Return the [X, Y] coordinate for the center point of the cell that contains the specified text.  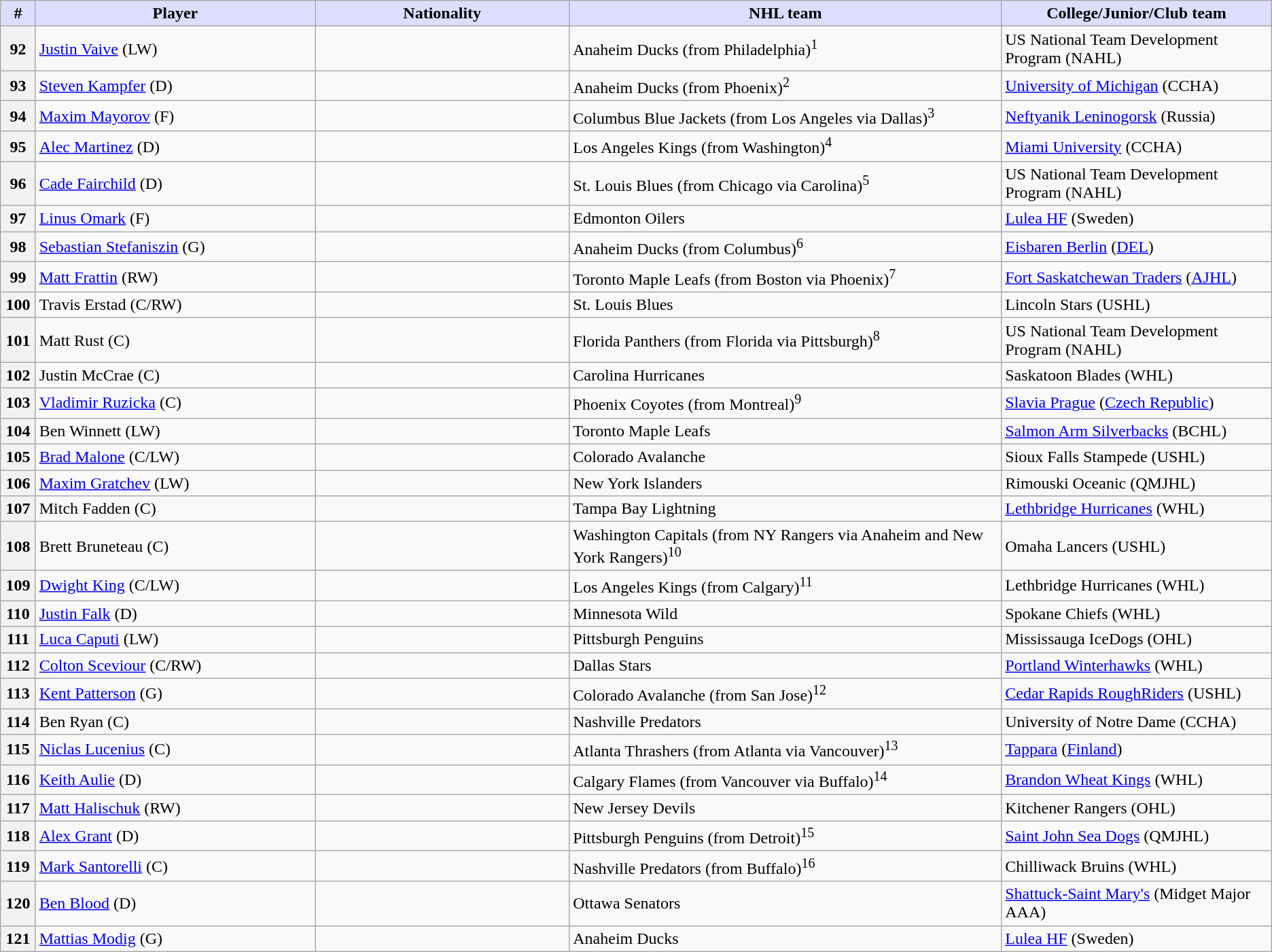
Justin Falk (D) [175, 614]
115 [18, 750]
Colton Sceviour (C/RW) [175, 665]
114 [18, 722]
116 [18, 780]
St. Louis Blues (from Chicago via Carolina)5 [785, 183]
Mitch Fadden (C) [175, 509]
Maxim Gratchev (LW) [175, 483]
Matt Frattin (RW) [175, 277]
Chilliwack Bruins (WHL) [1137, 866]
95 [18, 147]
104 [18, 431]
96 [18, 183]
University of Notre Dame (CCHA) [1137, 722]
Ben Ryan (C) [175, 722]
110 [18, 614]
Matt Halischuk (RW) [175, 808]
Portland Winterhawks (WHL) [1137, 665]
Colorado Avalanche [785, 457]
Toronto Maple Leafs (from Boston via Phoenix)7 [785, 277]
92 [18, 49]
121 [18, 938]
111 [18, 639]
Justin McCrae (C) [175, 375]
Carolina Hurricanes [785, 375]
Cade Fairchild (D) [175, 183]
Alex Grant (D) [175, 836]
Keith Aulie (D) [175, 780]
Eisbaren Berlin (DEL) [1137, 247]
101 [18, 340]
113 [18, 693]
117 [18, 808]
Minnesota Wild [785, 614]
107 [18, 509]
Florida Panthers (from Florida via Pittsburgh)8 [785, 340]
Brett Bruneteau (C) [175, 546]
103 [18, 404]
105 [18, 457]
Cedar Rapids RoughRiders (USHL) [1137, 693]
Alec Martinez (D) [175, 147]
Calgary Flames (from Vancouver via Buffalo)14 [785, 780]
Kent Patterson (G) [175, 693]
Nashville Predators (from Buffalo)16 [785, 866]
Brad Malone (C/LW) [175, 457]
Slavia Prague (Czech Republic) [1137, 404]
Edmonton Oilers [785, 219]
Brandon Wheat Kings (WHL) [1137, 780]
Columbus Blue Jackets (from Los Angeles via Dallas)3 [785, 116]
Los Angeles Kings (from Washington)4 [785, 147]
Anaheim Ducks (from Phoenix)2 [785, 86]
Toronto Maple Leafs [785, 431]
# [18, 14]
Shattuck-Saint Mary's (Midget Major AAA) [1137, 904]
94 [18, 116]
Nashville Predators [785, 722]
Niclas Lucenius (C) [175, 750]
100 [18, 305]
Atlanta Thrashers (from Atlanta via Vancouver)13 [785, 750]
Rimouski Oceanic (QMJHL) [1137, 483]
Matt Rust (C) [175, 340]
98 [18, 247]
Player [175, 14]
Lincoln Stars (USHL) [1137, 305]
102 [18, 375]
Mississauga IceDogs (OHL) [1137, 639]
Fort Saskatchewan Traders (AJHL) [1137, 277]
97 [18, 219]
New York Islanders [785, 483]
Pittsburgh Penguins (from Detroit)15 [785, 836]
120 [18, 904]
112 [18, 665]
Ben Blood (D) [175, 904]
Tappara (Finland) [1137, 750]
Ottawa Senators [785, 904]
Omaha Lancers (USHL) [1137, 546]
Mark Santorelli (C) [175, 866]
Kitchener Rangers (OHL) [1137, 808]
Dwight King (C/LW) [175, 586]
119 [18, 866]
Luca Caputi (LW) [175, 639]
Mattias Modig (G) [175, 938]
Sioux Falls Stampede (USHL) [1137, 457]
108 [18, 546]
Saskatoon Blades (WHL) [1137, 375]
College/Junior/Club team [1137, 14]
Neftyanik Leninogorsk (Russia) [1137, 116]
Anaheim Ducks [785, 938]
118 [18, 836]
NHL team [785, 14]
Dallas Stars [785, 665]
Spokane Chiefs (WHL) [1137, 614]
Washington Capitals (from NY Rangers via Anaheim and New York Rangers)10 [785, 546]
99 [18, 277]
Phoenix Coyotes (from Montreal)9 [785, 404]
Saint John Sea Dogs (QMJHL) [1137, 836]
New Jersey Devils [785, 808]
Anaheim Ducks (from Columbus)6 [785, 247]
Steven Kampfer (D) [175, 86]
Justin Vaive (LW) [175, 49]
University of Michigan (CCHA) [1137, 86]
Linus Omark (F) [175, 219]
Miami University (CCHA) [1137, 147]
Los Angeles Kings (from Calgary)11 [785, 586]
Ben Winnett (LW) [175, 431]
Maxim Mayorov (F) [175, 116]
Pittsburgh Penguins [785, 639]
St. Louis Blues [785, 305]
Vladimir Ruzicka (C) [175, 404]
Travis Erstad (C/RW) [175, 305]
Sebastian Stefaniszin (G) [175, 247]
109 [18, 586]
Salmon Arm Silverbacks (BCHL) [1137, 431]
Nationality [442, 14]
Tampa Bay Lightning [785, 509]
93 [18, 86]
Colorado Avalanche (from San Jose)12 [785, 693]
Anaheim Ducks (from Philadelphia)1 [785, 49]
106 [18, 483]
